Return the (x, y) coordinate for the center point of the cell that contains the specified text.  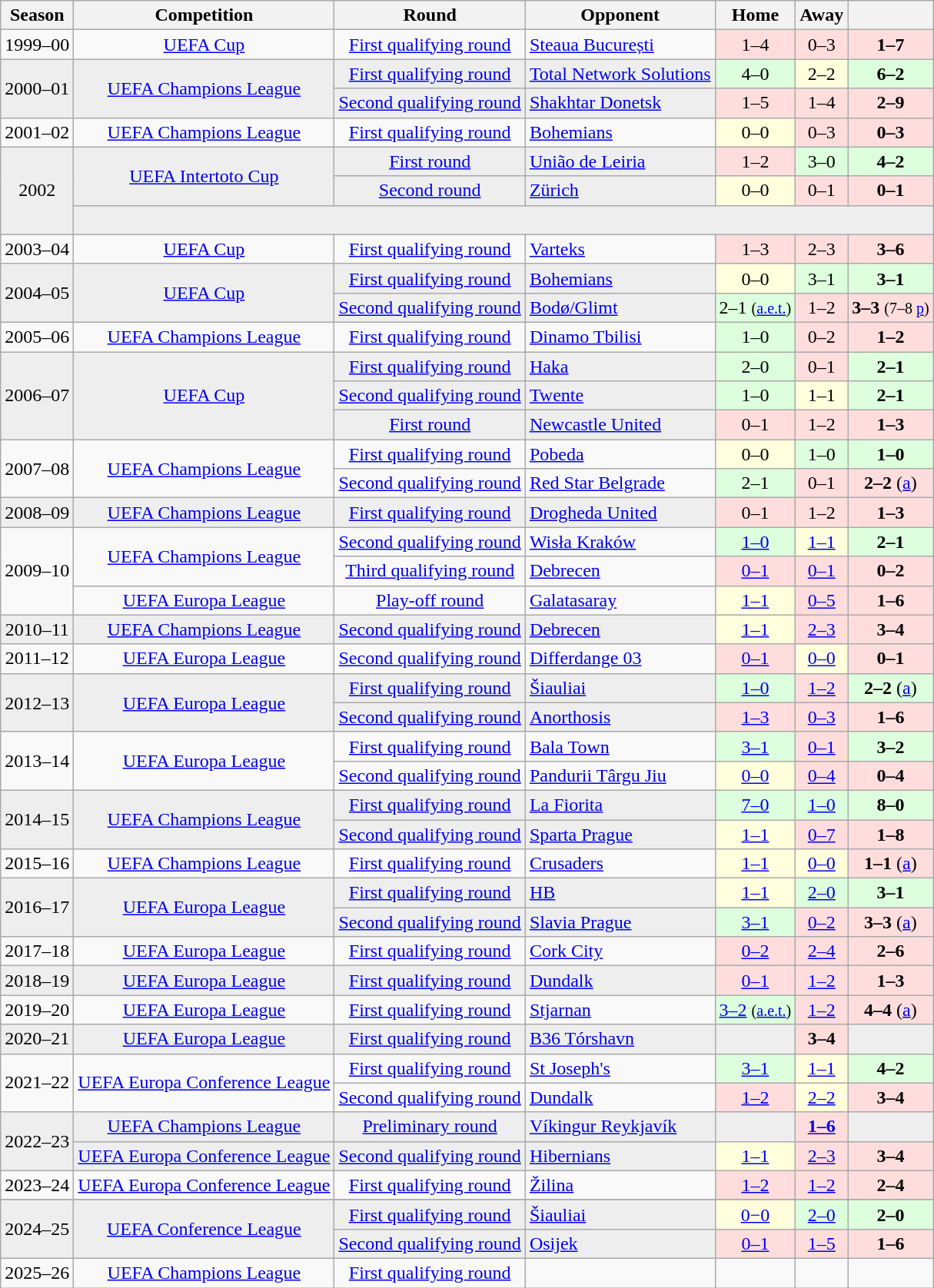
1–1 (a) (890, 864)
2012–13 (37, 702)
Third qualifying round (430, 571)
2020–21 (37, 1039)
Pandurii Târgu Jiu (620, 775)
Crusaders (620, 864)
B36 Tórshavn (620, 1039)
2021–22 (37, 1083)
2008–09 (37, 513)
3–3 (a) (890, 922)
Steaua București (620, 45)
Away (822, 15)
2001–02 (37, 132)
1–8 (890, 834)
0–7 (822, 834)
Dinamo Tbilisi (620, 337)
Red Star Belgrade (620, 483)
União de Leiria (620, 161)
UEFA Intertoto Cup (204, 176)
Competition (204, 15)
2023–24 (37, 1185)
Haka (620, 367)
2017–18 (37, 951)
7–0 (755, 805)
3–2 (a.e.t.) (755, 1010)
Play-off round (430, 600)
Second round (430, 191)
2024–25 (37, 1229)
2018–19 (37, 981)
3–2 (890, 746)
2005–06 (37, 337)
1–7 (890, 45)
2–6 (890, 951)
3–6 (890, 249)
Wisła Kraków (620, 542)
2014–15 (37, 819)
2006–07 (37, 396)
6–2 (890, 74)
2002 (37, 191)
Season (37, 15)
2003–04 (37, 249)
Shakhtar Donetsk (620, 103)
Sparta Prague (620, 834)
Cork City (620, 951)
2000–01 (37, 88)
La Fiorita (620, 805)
4–4 (a) (890, 1010)
Slavia Prague (620, 922)
Newcastle United (620, 425)
Opponent (620, 15)
Twente (620, 396)
8–0 (890, 805)
St Joseph's (620, 1068)
Víkingur Reykjavík (620, 1127)
2016–17 (37, 908)
Stjarnan (620, 1010)
4–0 (755, 74)
UEFA Conference League (204, 1229)
2010–11 (37, 629)
Bodø/Glimt (620, 307)
0–5 (822, 600)
2013–14 (37, 761)
2025–26 (37, 1273)
2011–12 (37, 659)
Preliminary round (430, 1127)
3–0 (822, 161)
Home (755, 15)
Žilina (620, 1185)
Total Network Solutions (620, 74)
Differdange 03 (620, 659)
2015–16 (37, 864)
2007–08 (37, 469)
Galatasaray (620, 600)
Drogheda United (620, 513)
Varteks (620, 249)
2–1 (a.e.t.) (755, 307)
Zürich (620, 191)
Anorthosis (620, 717)
Hibernians (620, 1156)
2009–10 (37, 571)
Pobeda (620, 454)
0−0 (755, 1214)
1999–00 (37, 45)
Bala Town (620, 746)
3–3 (7–8 p) (890, 307)
2004–05 (37, 293)
2–9 (890, 103)
HB (620, 893)
2019–20 (37, 1010)
Round (430, 15)
Osijek (620, 1243)
2022–23 (37, 1141)
